For the text-containing cell, return its midpoint in (X, Y) coordinate format. 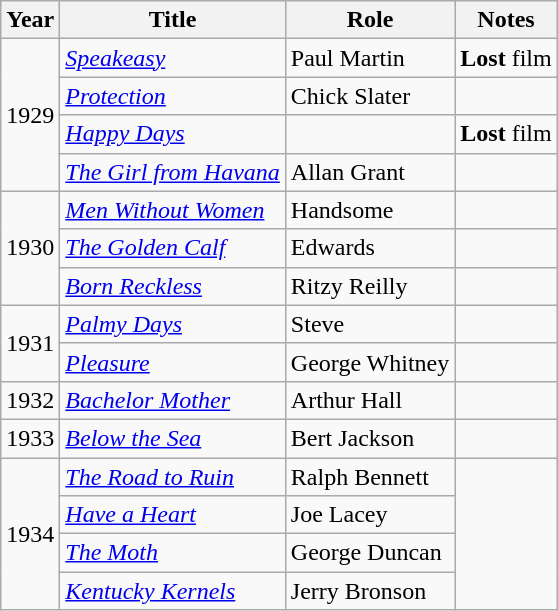
Below the Sea (173, 438)
Joe Lacey (370, 515)
Bachelor Mother (173, 400)
Born Reckless (173, 286)
1933 (30, 438)
Arthur Hall (370, 400)
Have a Heart (173, 515)
The Golden Calf (173, 248)
Speakeasy (173, 58)
Bert Jackson (370, 438)
Ralph Bennett (370, 477)
1934 (30, 534)
Protection (173, 96)
Edwards (370, 248)
Chick Slater (370, 96)
George Duncan (370, 553)
Role (370, 20)
Happy Days (173, 134)
Handsome (370, 210)
1932 (30, 400)
Year (30, 20)
Steve (370, 324)
Palmy Days (173, 324)
1929 (30, 115)
Notes (506, 20)
Paul Martin (370, 58)
Jerry Bronson (370, 591)
Men Without Women (173, 210)
The Road to Ruin (173, 477)
Kentucky Kernels (173, 591)
1930 (30, 248)
1931 (30, 343)
George Whitney (370, 362)
Title (173, 20)
The Moth (173, 553)
Pleasure (173, 362)
Allan Grant (370, 172)
Ritzy Reilly (370, 286)
The Girl from Havana (173, 172)
